Pinpoint the cell where the given text exists, returning its [x, y] midpoint coordinate. 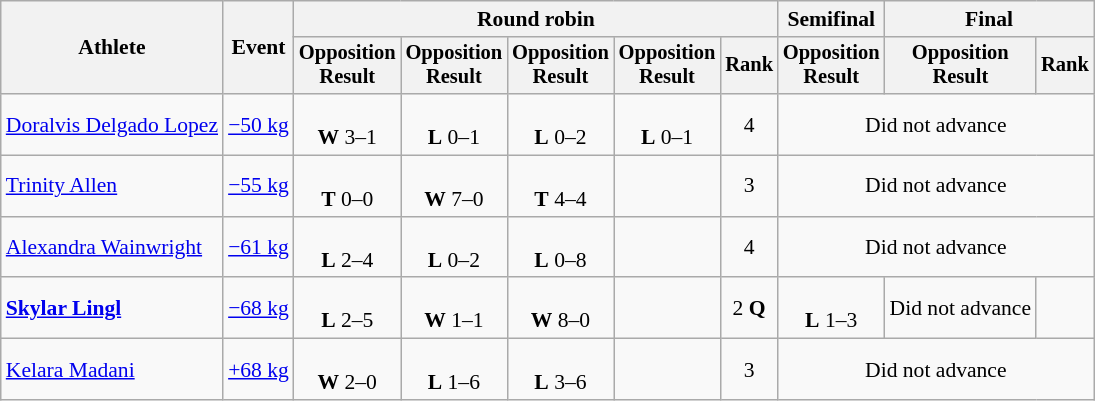
W 8–0 [560, 308]
W 7–0 [454, 186]
L 2–5 [348, 308]
−50 kg [258, 124]
W 2–0 [348, 370]
Event [258, 48]
Round robin [536, 19]
T 4–4 [560, 186]
Athlete [112, 48]
Kelara Madani [112, 370]
Trinity Allen [112, 186]
Alexandra Wainwright [112, 248]
Final [990, 19]
L 1–3 [832, 308]
L 3–6 [560, 370]
L 0–8 [560, 248]
Skylar Lingl [112, 308]
W 1–1 [454, 308]
−55 kg [258, 186]
−61 kg [258, 248]
Doralvis Delgado Lopez [112, 124]
T 0–0 [348, 186]
Semifinal [832, 19]
−68 kg [258, 308]
L 2–4 [348, 248]
W 3–1 [348, 124]
L 1–6 [454, 370]
+68 kg [258, 370]
2 Q [749, 308]
